Output the [x, y] coordinate of the center of the cell containing the given text.  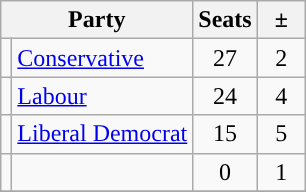
1 [281, 172]
5 [281, 134]
2 [281, 58]
15 [225, 134]
0 [225, 172]
Labour [102, 96]
± [281, 20]
Party [97, 20]
27 [225, 58]
24 [225, 96]
Seats [225, 20]
Liberal Democrat [102, 134]
Conservative [102, 58]
4 [281, 96]
